Extract the [X, Y] coordinate from the center of the cell holding the provided text.  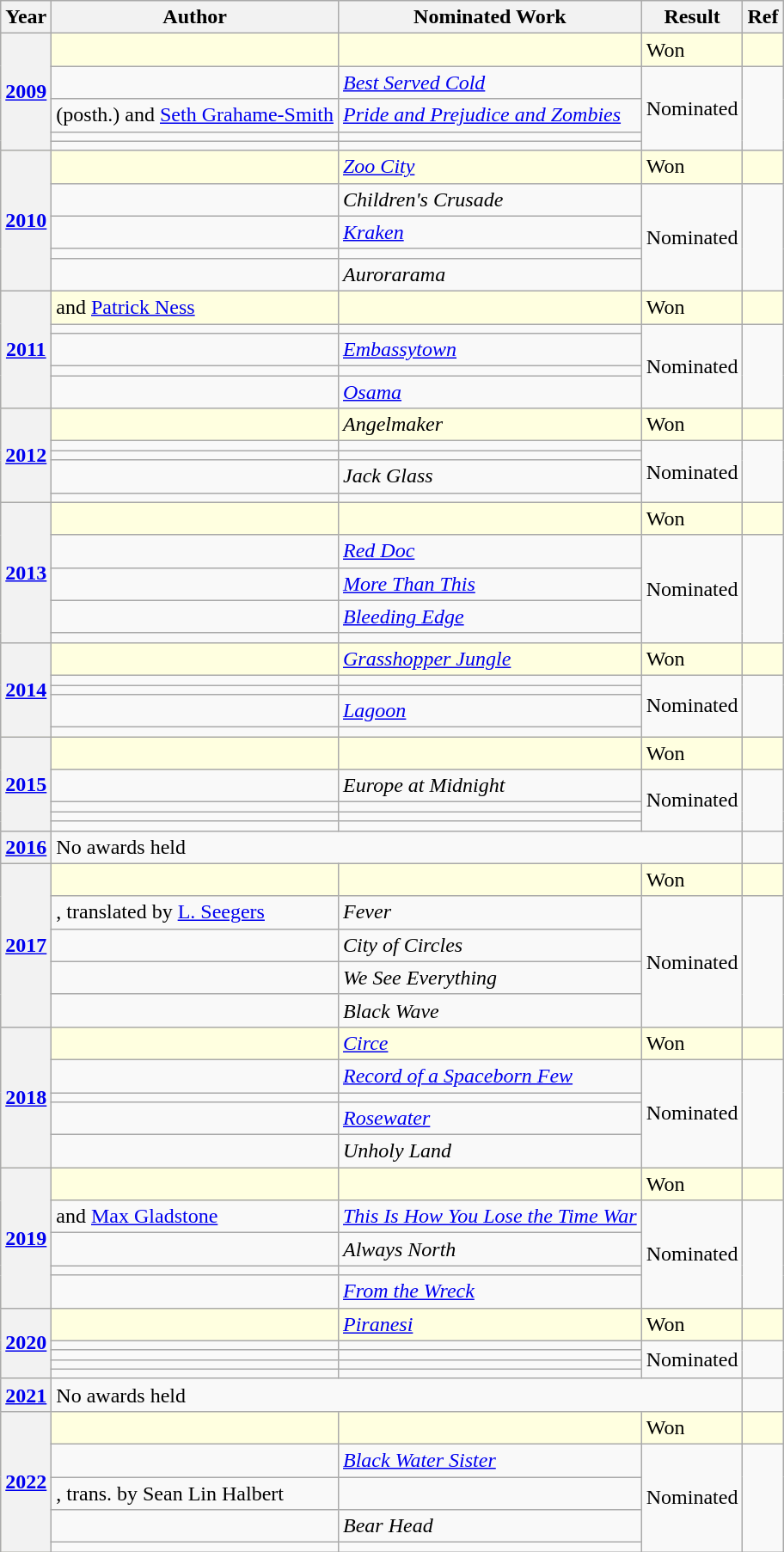
Kraken [490, 232]
Always North [490, 1249]
2021 [26, 1395]
Result [692, 17]
2022 [26, 1481]
(posth.) and Seth Grahame-Smith [195, 115]
and Patrick Ness [195, 307]
Jack Glass [490, 476]
2013 [26, 573]
This Is How You Lose the Time War [490, 1217]
Children's Crusade [490, 199]
Aurorarama [490, 274]
Ref [763, 17]
Best Served Cold [490, 83]
Bleeding Edge [490, 617]
Bear Head [490, 1526]
City of Circles [490, 945]
Red Doc [490, 551]
, translated by L. Seegers [195, 912]
Year [26, 17]
2012 [26, 456]
We See Everything [490, 978]
Pride and Prejudice and Zombies [490, 115]
2017 [26, 945]
Black Water Sister [490, 1460]
Record of a Spaceborn Few [490, 1076]
and Max Gladstone [195, 1217]
2016 [26, 847]
Nominated Work [490, 17]
2019 [26, 1238]
, trans. by Sean Lin Halbert [195, 1494]
Author [195, 17]
2014 [26, 690]
More Than This [490, 584]
Black Wave [490, 1010]
Grasshopper Jungle [490, 659]
Fever [490, 912]
Europe at Midnight [490, 786]
2010 [26, 220]
Piranesi [490, 1324]
Angelmaker [490, 425]
2018 [26, 1097]
2015 [26, 784]
2009 [26, 92]
Rosewater [490, 1119]
Embassytown [490, 350]
2020 [26, 1343]
From the Wreck [490, 1291]
Zoo City [490, 167]
Osama [490, 392]
2011 [26, 349]
Circe [490, 1043]
Unholy Land [490, 1151]
Lagoon [490, 711]
